For the text-containing cell, return its midpoint in (X, Y) coordinate format. 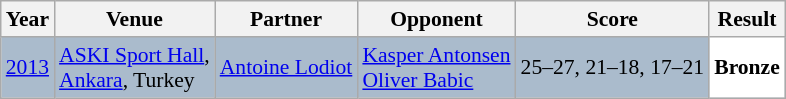
Result (747, 19)
Score (613, 19)
ASKI Sport Hall,Ankara, Turkey (134, 68)
Kasper Antonsen Oliver Babic (436, 68)
Bronze (747, 68)
Antoine Lodiot (286, 68)
Opponent (436, 19)
Partner (286, 19)
2013 (28, 68)
Venue (134, 19)
Year (28, 19)
25–27, 21–18, 17–21 (613, 68)
